Extract the (X, Y) coordinate from the center of the cell holding the provided text.  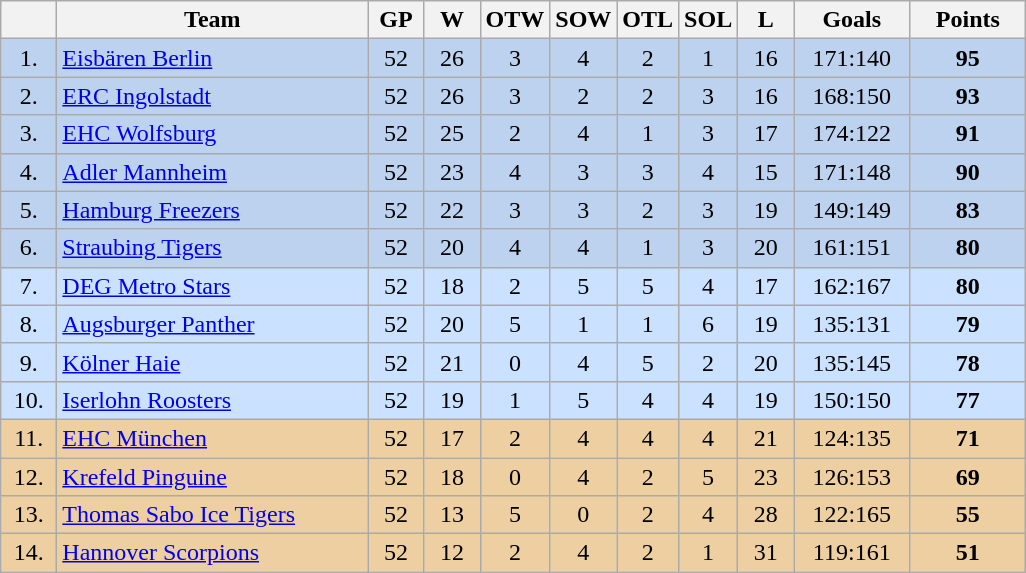
5. (29, 210)
22 (452, 210)
119:161 (852, 553)
W (452, 20)
55 (968, 515)
Iserlohn Roosters (212, 400)
122:165 (852, 515)
13. (29, 515)
Goals (852, 20)
SOW (584, 20)
149:149 (852, 210)
79 (968, 324)
10. (29, 400)
11. (29, 438)
15 (766, 172)
Thomas Sabo Ice Tigers (212, 515)
171:140 (852, 58)
95 (968, 58)
77 (968, 400)
OTL (648, 20)
124:135 (852, 438)
135:145 (852, 362)
Points (968, 20)
168:150 (852, 96)
174:122 (852, 134)
Team (212, 20)
78 (968, 362)
7. (29, 286)
Kölner Haie (212, 362)
51 (968, 553)
Straubing Tigers (212, 248)
90 (968, 172)
Augsburger Panther (212, 324)
Adler Mannheim (212, 172)
12. (29, 477)
25 (452, 134)
126:153 (852, 477)
EHC München (212, 438)
Krefeld Pinguine (212, 477)
ERC Ingolstadt (212, 96)
12 (452, 553)
171:148 (852, 172)
13 (452, 515)
91 (968, 134)
31 (766, 553)
83 (968, 210)
8. (29, 324)
Eisbären Berlin (212, 58)
EHC Wolfsburg (212, 134)
71 (968, 438)
Hamburg Freezers (212, 210)
SOL (708, 20)
6. (29, 248)
69 (968, 477)
4. (29, 172)
135:131 (852, 324)
1. (29, 58)
150:150 (852, 400)
14. (29, 553)
93 (968, 96)
GP (396, 20)
161:151 (852, 248)
L (766, 20)
28 (766, 515)
2. (29, 96)
162:167 (852, 286)
6 (708, 324)
3. (29, 134)
OTW (515, 20)
Hannover Scorpions (212, 553)
DEG Metro Stars (212, 286)
9. (29, 362)
